Locate the cell with the specified text and output its (x, y) center coordinate. 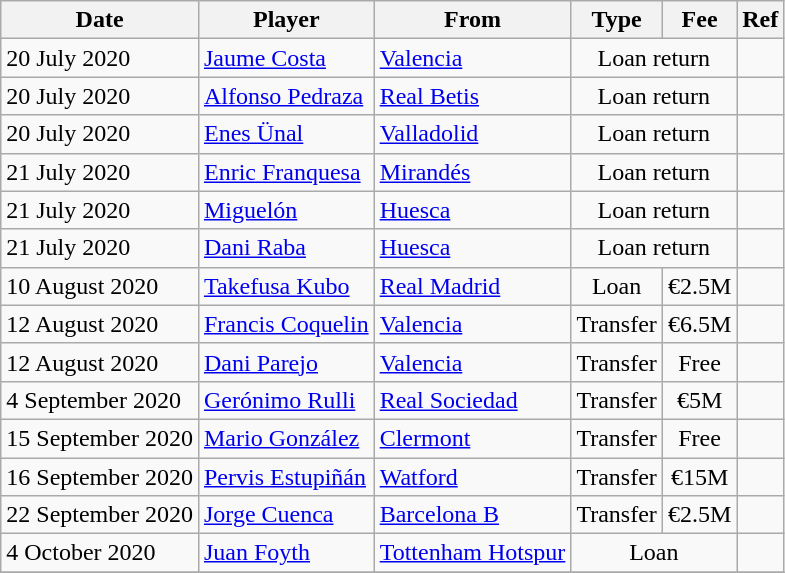
Alfonso Pedraza (286, 96)
Tottenham Hotspur (472, 553)
Dani Parejo (286, 362)
€6.5M (699, 324)
Player (286, 20)
Takefusa Kubo (286, 286)
Barcelona B (472, 515)
Real Sociedad (472, 400)
Ref (760, 20)
Jaume Costa (286, 58)
16 September 2020 (100, 477)
4 October 2020 (100, 553)
Gerónimo Rulli (286, 400)
Enric Franquesa (286, 172)
€15M (699, 477)
22 September 2020 (100, 515)
Miguelón (286, 210)
Valladolid (472, 134)
Fee (699, 20)
Jorge Cuenca (286, 515)
Francis Coquelin (286, 324)
15 September 2020 (100, 438)
€5M (699, 400)
Real Madrid (472, 286)
Pervis Estupiñán (286, 477)
Juan Foyth (286, 553)
Watford (472, 477)
10 August 2020 (100, 286)
From (472, 20)
Mario González (286, 438)
Clermont (472, 438)
Dani Raba (286, 248)
Enes Ünal (286, 134)
4 September 2020 (100, 400)
Real Betis (472, 96)
Mirandés (472, 172)
Date (100, 20)
Type (617, 20)
